Return (X, Y) of the center of cell containing provided text 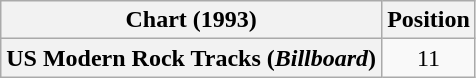
Position (429, 20)
Chart (1993) (192, 20)
US Modern Rock Tracks (Billboard) (192, 58)
11 (429, 58)
